Find where the given text appears and provide that cell's center as [x, y] coordinate. 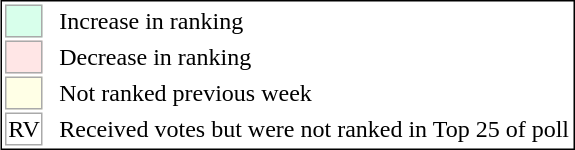
Decrease in ranking [314, 56]
Increase in ranking [314, 20]
Received votes but were not ranked in Top 25 of poll [314, 128]
RV [24, 128]
Not ranked previous week [314, 92]
